Capture the cell that displays the provided text and extract its [X, Y] central coordinate. 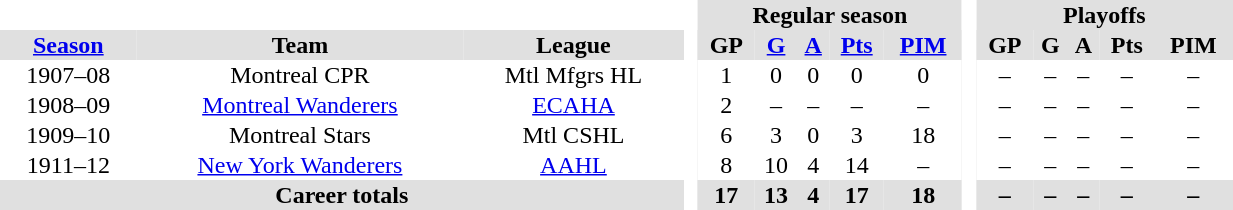
2 [726, 105]
Montreal CPR [300, 75]
1907–08 [68, 75]
1909–10 [68, 135]
Career totals [342, 195]
Montreal Wanderers [300, 105]
1911–12 [68, 165]
14 [856, 165]
Regular season [830, 15]
League [573, 45]
Mtl Mfgrs HL [573, 75]
Playoffs [1104, 15]
Mtl CSHL [573, 135]
Season [68, 45]
10 [776, 165]
1908–09 [68, 105]
1 [726, 75]
6 [726, 135]
New York Wanderers [300, 165]
Montreal Stars [300, 135]
13 [776, 195]
AAHL [573, 165]
ECAHA [573, 105]
8 [726, 165]
Team [300, 45]
